Detect which cell encompasses the target text, then output its (x, y) center coordinate. 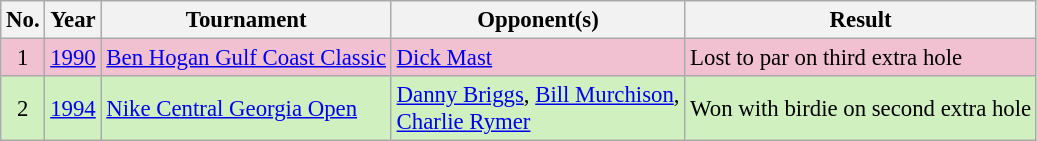
2 (23, 108)
No. (23, 20)
Dick Mast (538, 58)
1990 (73, 58)
Nike Central Georgia Open (246, 108)
Tournament (246, 20)
Result (861, 20)
Lost to par on third extra hole (861, 58)
Won with birdie on second extra hole (861, 108)
Year (73, 20)
Danny Briggs, Bill Murchison, Charlie Rymer (538, 108)
Opponent(s) (538, 20)
1 (23, 58)
Ben Hogan Gulf Coast Classic (246, 58)
1994 (73, 108)
